Pinpoint the cell where the given text exists, returning its (x, y) midpoint coordinate. 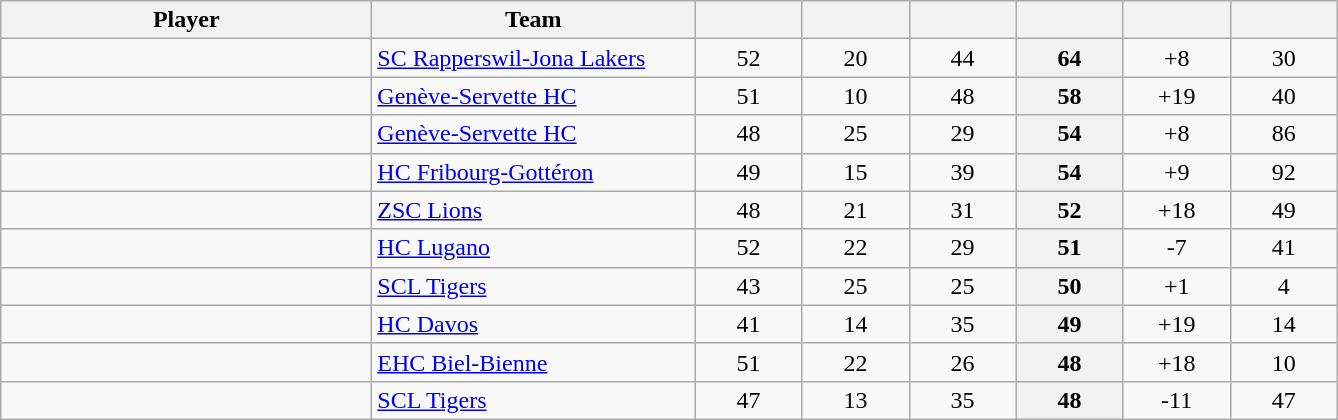
30 (1284, 58)
92 (1284, 172)
39 (962, 172)
SC Rapperswil-Jona Lakers (534, 58)
44 (962, 58)
15 (856, 172)
-7 (1176, 248)
50 (1070, 286)
EHC Biel-Bienne (534, 362)
58 (1070, 96)
+9 (1176, 172)
HC Davos (534, 324)
13 (856, 400)
21 (856, 210)
4 (1284, 286)
86 (1284, 134)
ZSC Lions (534, 210)
Player (186, 20)
40 (1284, 96)
HC Fribourg-Gottéron (534, 172)
HC Lugano (534, 248)
-11 (1176, 400)
43 (748, 286)
+1 (1176, 286)
64 (1070, 58)
Team (534, 20)
31 (962, 210)
26 (962, 362)
20 (856, 58)
